Determine the (X, Y) coordinate at the center of the cell enclosing the given text.  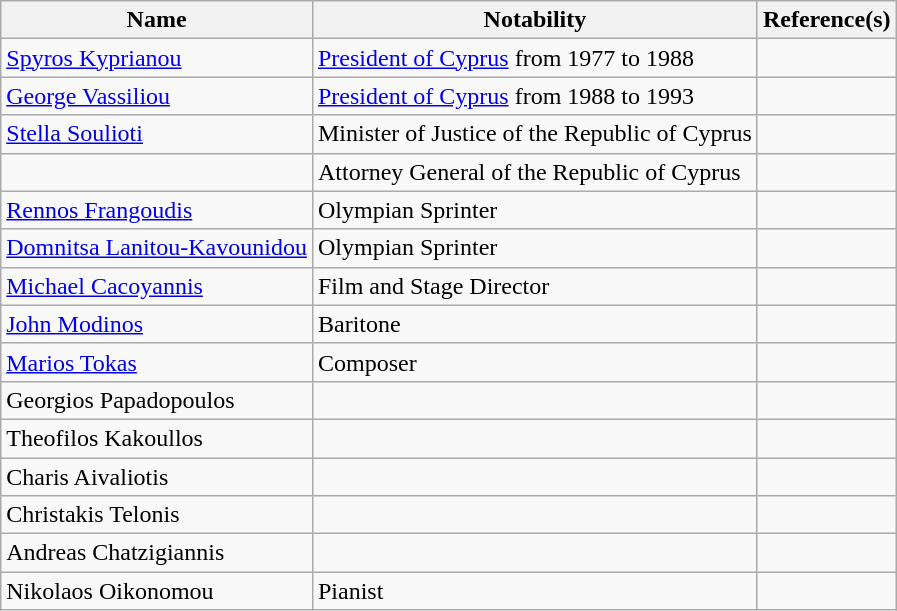
Baritone (534, 324)
Pianist (534, 591)
Marios Tokas (157, 362)
George Vassiliou (157, 96)
Composer (534, 362)
Theofilos Kakoullos (157, 438)
Minister of Justice of the Republic of Cyprus (534, 134)
Notability (534, 20)
Georgios Papadopoulos (157, 400)
Rennos Frangoudis (157, 210)
President of Cyprus from 1977 to 1988 (534, 58)
Attorney General of the Republic of Cyprus (534, 172)
Film and Stage Director (534, 286)
Reference(s) (826, 20)
Christakis Telonis (157, 515)
President of Cyprus from 1988 to 1993 (534, 96)
Spyros Kyprianou (157, 58)
Domnitsa Lanitou-Kavounidou (157, 248)
John Modinos (157, 324)
Nikolaos Oikonomou (157, 591)
Charis Aivaliotis (157, 477)
Michael Cacoyannis (157, 286)
Name (157, 20)
Andreas Chatzigiannis (157, 553)
Stella Soulioti (157, 134)
